Provide the (x, y) coordinate of the cell's center where the given text is located.  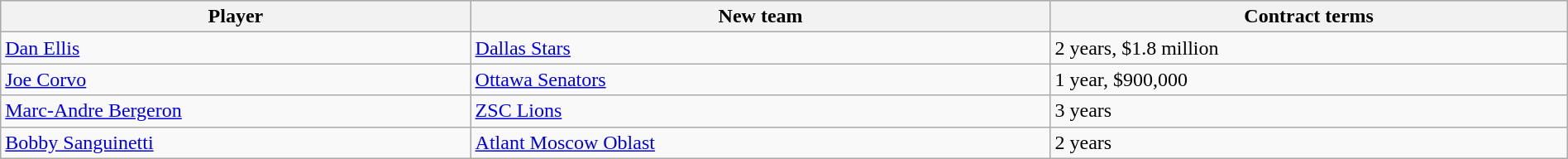
Bobby Sanguinetti (236, 142)
Atlant Moscow Oblast (761, 142)
1 year, $900,000 (1308, 79)
Ottawa Senators (761, 79)
Dan Ellis (236, 48)
New team (761, 17)
Joe Corvo (236, 79)
ZSC Lions (761, 111)
2 years (1308, 142)
Contract terms (1308, 17)
2 years, $1.8 million (1308, 48)
Player (236, 17)
Marc-Andre Bergeron (236, 111)
Dallas Stars (761, 48)
3 years (1308, 111)
